For the text-containing cell, return its midpoint in (X, Y) coordinate format. 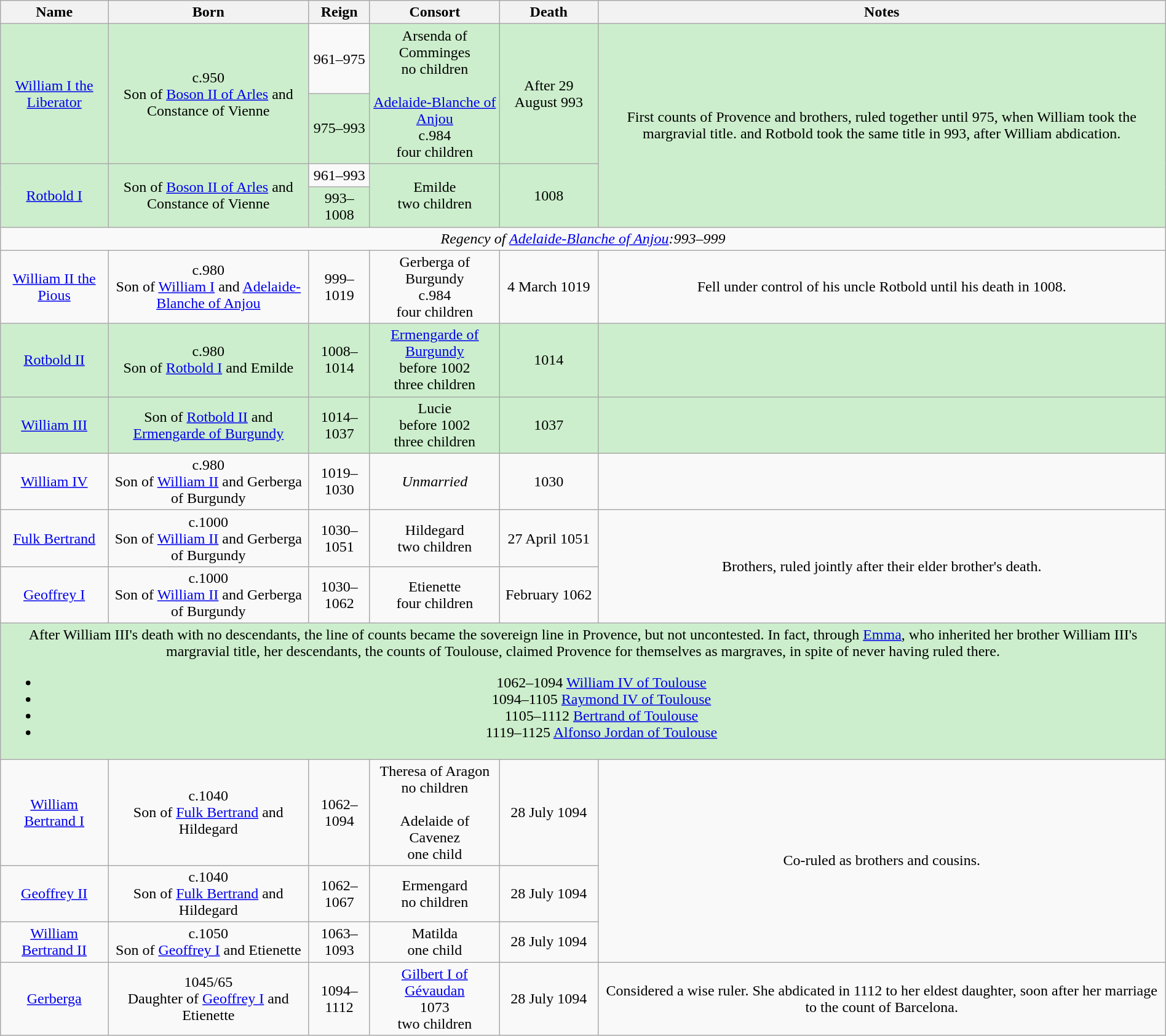
William II the Pious (54, 287)
Brothers, ruled jointly after their elder brother's death. (882, 566)
Geoffrey I (54, 595)
Hildegardtwo children (434, 538)
975–993 (339, 129)
Reign (339, 12)
4 March 1019 (549, 287)
1014–1037 (339, 425)
Name (54, 12)
Death (549, 12)
1014 (549, 360)
Fulk Bertrand (54, 538)
Etienettefour children (434, 595)
1008–1014 (339, 360)
Rotbold I (54, 196)
Gilbert I of Gévaudan1073two children (434, 998)
Consort (434, 12)
Geoffrey II (54, 894)
1094–1112 (339, 998)
c.980Son of William I and Adelaide-Blanche of Anjou (209, 287)
27 April 1051 (549, 538)
Luciebefore 1002three children (434, 425)
Ermengarde of Burgundybefore 1002three children (434, 360)
Notes (882, 12)
William Bertrand II (54, 942)
1062–1067 (339, 894)
After 29 August 993 (549, 93)
Theresa of Aragonno childrenAdelaide of Cavenezone child (434, 812)
Considered a wise ruler. She abdicated in 1112 to her eldest daughter, soon after her marriage to the count of Barcelona. (882, 998)
c.980Son of Rotbold I and Emilde (209, 360)
999–1019 (339, 287)
Unmarried (434, 481)
William Bertrand I (54, 812)
Regency of Adelaide-Blanche of Anjou:993–999 (583, 239)
1045/65Daughter of Geoffrey I and Etienette (209, 998)
Gerberga of Burgundyc.984four children (434, 287)
1030–1051 (339, 538)
1063–1093 (339, 942)
February 1062 (549, 595)
Gerberga (54, 998)
Co-ruled as brothers and cousins. (882, 860)
961–975 (339, 59)
Fell under control of his uncle Rotbold until his death in 1008. (882, 287)
Arsenda of Commingesno childrenAdelaide-Blanche of Anjouc.984four children (434, 93)
c.980Son of William II and Gerberga of Burgundy (209, 481)
Emildetwo children (434, 196)
1037 (549, 425)
c.1050Son of Geoffrey I and Etienette (209, 942)
Ermengardno children (434, 894)
Born (209, 12)
1019–1030 (339, 481)
1030 (549, 481)
Matildaone child (434, 942)
961–993 (339, 175)
1008 (549, 196)
c.950Son of Boson II of Arles and Constance of Vienne (209, 93)
1030–1062 (339, 595)
Son of Rotbold II and Ermengarde of Burgundy (209, 425)
William I the Liberator (54, 93)
Rotbold II (54, 360)
Son of Boson II of Arles and Constance of Vienne (209, 196)
993–1008 (339, 207)
William IV (54, 481)
William III (54, 425)
1062–1094 (339, 812)
